Locate the cell with the specified text and output its (X, Y) center coordinate. 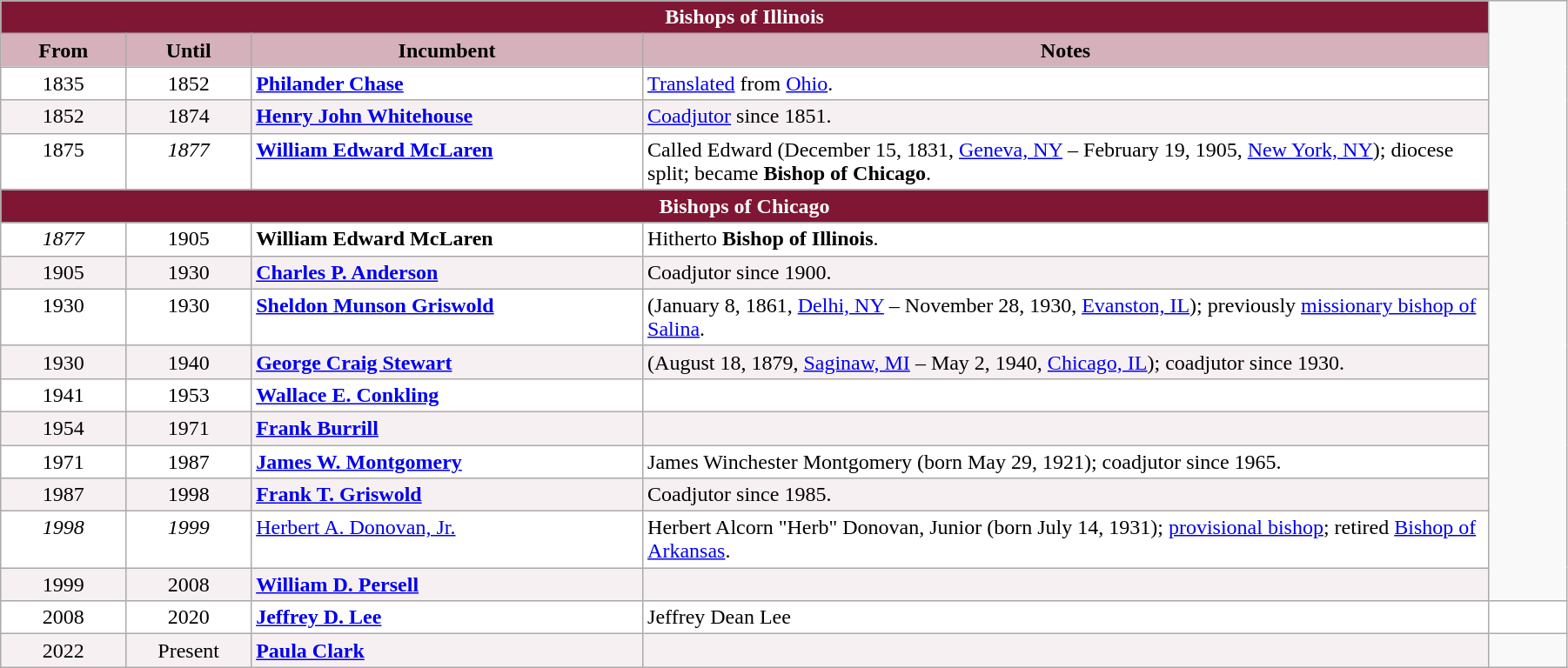
(January 8, 1861, Delhi, NY – November 28, 1930, Evanston, IL); previously missionary bishop of Salina. (1066, 317)
Paula Clark (447, 651)
Frank Burrill (447, 428)
2022 (64, 651)
Notes (1066, 50)
Coadjutor since 1851. (1066, 117)
From (64, 50)
Wallace E. Conkling (447, 395)
1874 (189, 117)
1954 (64, 428)
Charles P. Anderson (447, 272)
Frank T. Griswold (447, 495)
Philander Chase (447, 83)
Translated from Ohio. (1066, 83)
Incumbent (447, 50)
James Winchester Montgomery (born May 29, 1921); coadjutor since 1965. (1066, 462)
Herbert Alcorn "Herb" Donovan, Junior (born July 14, 1931); provisional bishop; retired Bishop of Arkansas. (1066, 539)
Bishops of Chicago (745, 206)
Herbert A. Donovan, Jr. (447, 539)
Jeffrey Dean Lee (1066, 618)
Coadjutor since 1900. (1066, 272)
Jeffrey D. Lee (447, 618)
Sheldon Munson Griswold (447, 317)
1941 (64, 395)
1940 (189, 362)
William D. Persell (447, 584)
Bishops of Illinois (745, 17)
(August 18, 1879, Saginaw, MI – May 2, 1940, Chicago, IL); coadjutor since 1930. (1066, 362)
George Craig Stewart (447, 362)
James W. Montgomery (447, 462)
Hitherto Bishop of Illinois. (1066, 239)
2020 (189, 618)
1953 (189, 395)
1875 (64, 162)
Called Edward (December 15, 1831, Geneva, NY – February 19, 1905, New York, NY); diocese split; became Bishop of Chicago. (1066, 162)
1835 (64, 83)
Henry John Whitehouse (447, 117)
Coadjutor since 1985. (1066, 495)
Until (189, 50)
Present (189, 651)
